For the text-containing cell, return its midpoint in (x, y) coordinate format. 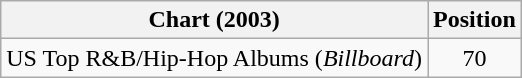
Chart (2003) (214, 20)
US Top R&B/Hip-Hop Albums (Billboard) (214, 58)
70 (475, 58)
Position (475, 20)
